Pinpoint the cell where the given text exists, returning its [X, Y] midpoint coordinate. 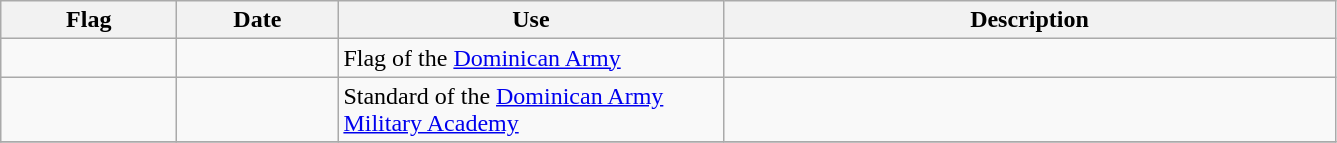
Date [258, 20]
Flag [89, 20]
Description [1030, 20]
Use [531, 20]
Standard of the Dominican Army Military Academy [531, 110]
Flag of the Dominican Army [531, 58]
